Scan for the cell matching the given text and deliver its [x, y] coordinate at center. 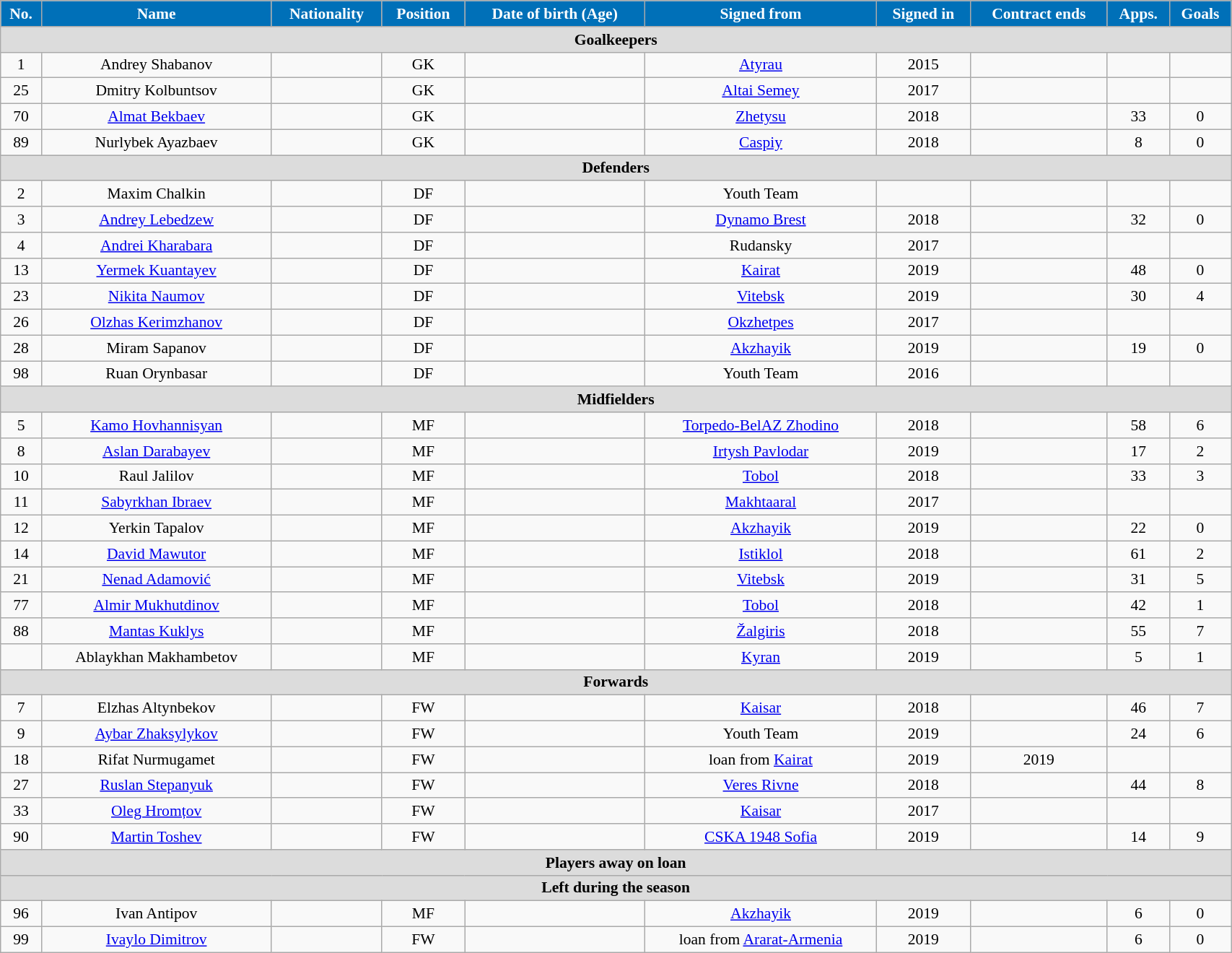
70 [22, 117]
Andrey Lebedzew [157, 219]
Ruan Orynbasar [157, 374]
Goalkeepers [616, 40]
Oleg Hromțov [157, 811]
Atyrau [761, 65]
Signed from [761, 14]
77 [22, 606]
Signed in [923, 14]
Ivan Antipov [157, 914]
CSKA 1948 Sofia [761, 837]
Žalgiris [761, 631]
13 [22, 271]
Aybar Zhaksylykov [157, 734]
Altai Semey [761, 91]
Aslan Darabayev [157, 451]
Apps. [1138, 14]
Midfielders [616, 400]
Miram Sapanov [157, 348]
30 [1138, 297]
10 [22, 476]
Date of birth (Age) [555, 14]
Olzhas Kerimzhanov [157, 323]
90 [22, 837]
17 [1138, 451]
28 [22, 348]
55 [1138, 631]
Rifat Nurmugamet [157, 760]
Dynamo Brest [761, 219]
31 [1138, 580]
Maxim Chalkin [157, 194]
18 [22, 760]
Left during the season [616, 888]
32 [1138, 219]
Goals [1200, 14]
Nurlybek Ayazbaev [157, 142]
loan from Kairat [761, 760]
11 [22, 502]
27 [22, 786]
Forwards [616, 682]
Ruslan Stepanyuk [157, 786]
Yermek Kuantayev [157, 271]
Raul Jalilov [157, 476]
David Mawutor [157, 554]
Kamo Hovhannisyan [157, 425]
12 [22, 528]
Elzhas Altynbekov [157, 708]
Kyran [761, 657]
Players away on loan [616, 863]
25 [22, 91]
98 [22, 374]
Sabyrkhan Ibraev [157, 502]
22 [1138, 528]
Makhtaaral [761, 502]
Irtysh Pavlodar [761, 451]
Almir Mukhutdinov [157, 606]
Martin Toshev [157, 837]
loan from Ararat-Armenia [761, 940]
19 [1138, 348]
Ivaylo Dimitrov [157, 940]
Okzhetpes [761, 323]
Position [423, 14]
Andrey Shabanov [157, 65]
61 [1138, 554]
89 [22, 142]
26 [22, 323]
Name [157, 14]
23 [22, 297]
Nenad Adamović [157, 580]
Istiklol [761, 554]
58 [1138, 425]
46 [1138, 708]
Defenders [616, 168]
Kairat [761, 271]
Andrei Kharabara [157, 245]
99 [22, 940]
2015 [923, 65]
48 [1138, 271]
Ablaykhan Makhambetov [157, 657]
Caspiy [761, 142]
2016 [923, 374]
21 [22, 580]
Mantas Kuklys [157, 631]
44 [1138, 786]
Yerkin Tapalov [157, 528]
88 [22, 631]
96 [22, 914]
Zhetysu [761, 117]
Almat Bekbaev [157, 117]
42 [1138, 606]
No. [22, 14]
Rudansky [761, 245]
Contract ends [1039, 14]
Dmitry Kolbuntsov [157, 91]
24 [1138, 734]
Nationality [326, 14]
Veres Rivne [761, 786]
Torpedo-BelAZ Zhodino [761, 425]
Nikita Naumov [157, 297]
